Provide the [x, y] coordinate of the cell's center where the given text is located.  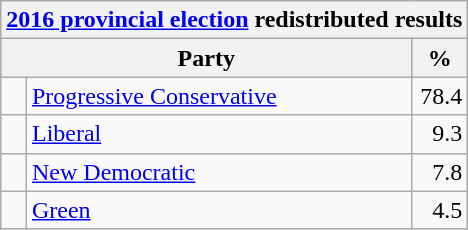
2016 provincial election redistributed results [234, 20]
New Democratic [218, 172]
9.3 [440, 134]
7.8 [440, 172]
Progressive Conservative [218, 96]
Liberal [218, 134]
Green [218, 210]
4.5 [440, 210]
Party [206, 58]
78.4 [440, 96]
% [440, 58]
